Pinpoint the cell where the given text exists, returning its (X, Y) midpoint coordinate. 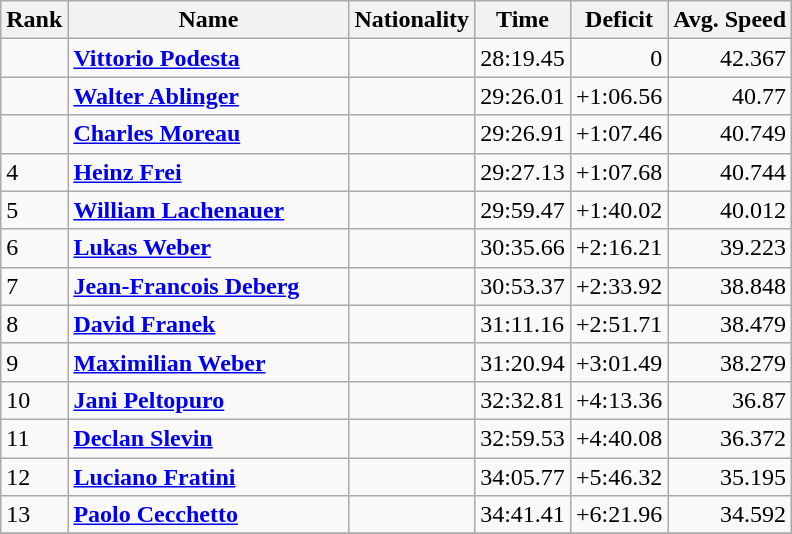
Walter Ablinger (208, 96)
38.279 (730, 362)
+2:33.92 (618, 286)
+2:16.21 (618, 248)
6 (34, 248)
40.749 (730, 134)
Vittorio Podesta (208, 58)
36.87 (730, 400)
William Lachenauer (208, 210)
29:27.13 (523, 172)
31:20.94 (523, 362)
Deficit (618, 20)
+1:07.46 (618, 134)
9 (34, 362)
David Franek (208, 324)
12 (34, 477)
4 (34, 172)
10 (34, 400)
36.372 (730, 438)
+2:51.71 (618, 324)
+1:06.56 (618, 96)
+4:13.36 (618, 400)
+1:07.68 (618, 172)
Jani Peltopuro (208, 400)
Time (523, 20)
Jean-Francois Deberg (208, 286)
Avg. Speed (730, 20)
34.592 (730, 515)
34:05.77 (523, 477)
40.77 (730, 96)
Declan Slevin (208, 438)
39.223 (730, 248)
29:26.91 (523, 134)
Rank (34, 20)
29:59.47 (523, 210)
42.367 (730, 58)
Nationality (412, 20)
32:59.53 (523, 438)
32:32.81 (523, 400)
+4:40.08 (618, 438)
Maximilian Weber (208, 362)
13 (34, 515)
5 (34, 210)
38.848 (730, 286)
29:26.01 (523, 96)
40.744 (730, 172)
7 (34, 286)
Paolo Cecchetto (208, 515)
34:41.41 (523, 515)
+3:01.49 (618, 362)
11 (34, 438)
35.195 (730, 477)
Lukas Weber (208, 248)
+5:46.32 (618, 477)
30:35.66 (523, 248)
Name (208, 20)
Heinz Frei (208, 172)
31:11.16 (523, 324)
8 (34, 324)
+1:40.02 (618, 210)
Luciano Fratini (208, 477)
Charles Moreau (208, 134)
38.479 (730, 324)
40.012 (730, 210)
28:19.45 (523, 58)
+6:21.96 (618, 515)
0 (618, 58)
30:53.37 (523, 286)
